Provide the (X, Y) coordinate of the cell's center where the given text is located.  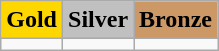
Silver (98, 20)
Bronze (176, 20)
Gold (32, 20)
